For the text-containing cell, return its midpoint in [X, Y] coordinate format. 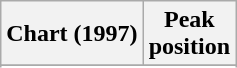
Chart (1997) [72, 34]
Peakposition [189, 34]
